From the cell containing the given text, extract its center point as (x, y) coordinate. 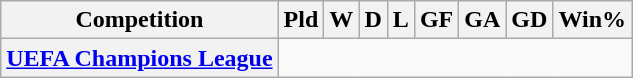
UEFA Champions League (140, 58)
D (373, 20)
L (400, 20)
GF (436, 20)
Competition (140, 20)
W (342, 20)
Win% (592, 20)
Pld (301, 20)
GA (482, 20)
GD (530, 20)
